Output the [X, Y] coordinate of the center of the cell containing the given text.  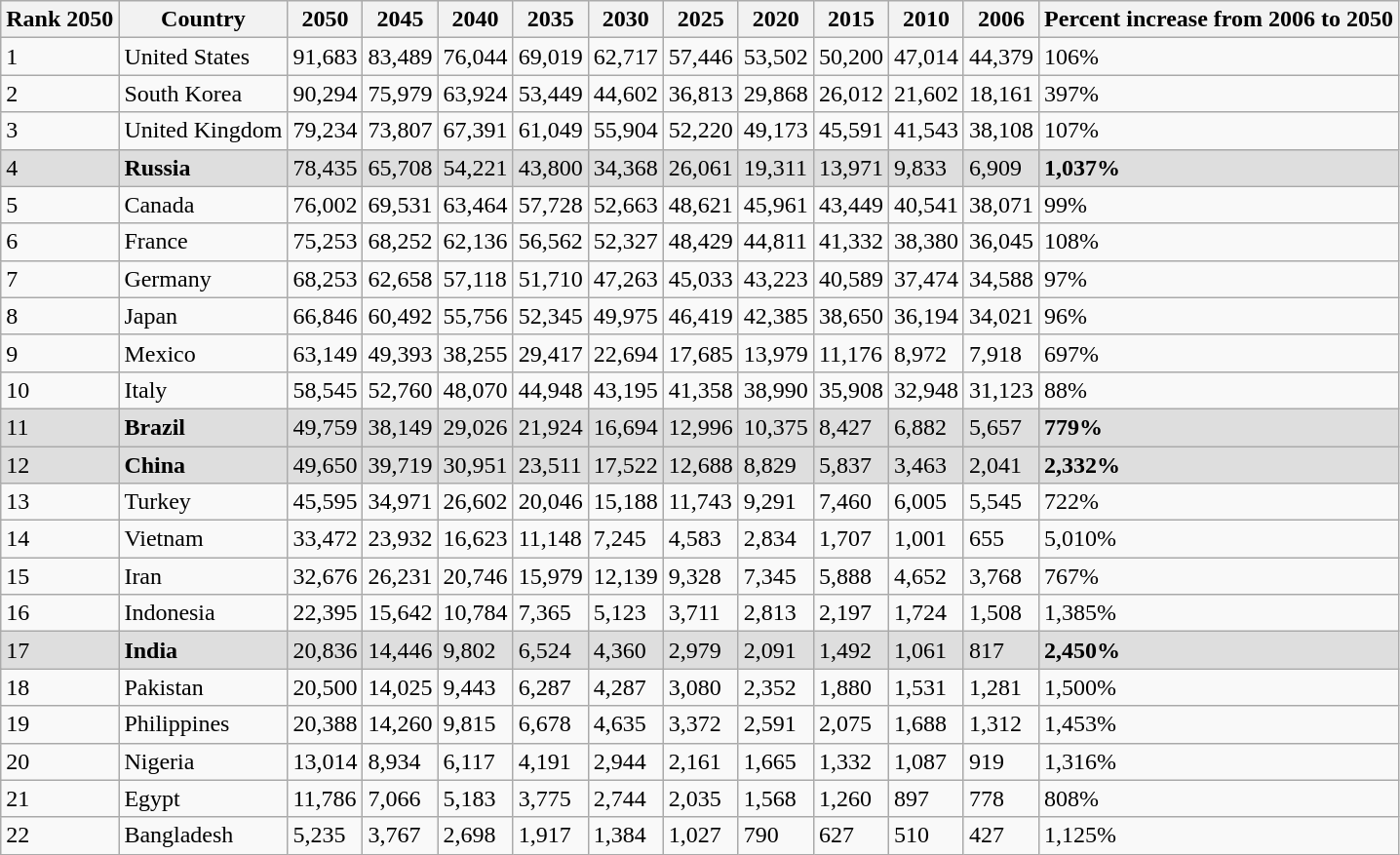
26,602 [476, 502]
8 [60, 316]
21 [60, 798]
22,395 [326, 613]
11,743 [700, 502]
7,066 [400, 798]
57,446 [700, 57]
41,543 [926, 131]
11 [60, 427]
18 [60, 687]
15,188 [626, 502]
35,908 [850, 390]
655 [1000, 539]
5,123 [626, 613]
427 [1000, 836]
30,951 [476, 465]
2,091 [776, 650]
8,972 [926, 353]
2,813 [776, 613]
68,252 [400, 242]
4,652 [926, 576]
Japan [203, 316]
1,332 [850, 761]
2,041 [1000, 465]
6,117 [476, 761]
7,245 [626, 539]
1,281 [1000, 687]
2020 [776, 19]
1,917 [550, 836]
2040 [476, 19]
15 [60, 576]
57,728 [550, 205]
69,531 [400, 205]
23,932 [400, 539]
6 [60, 242]
55,756 [476, 316]
Indonesia [203, 613]
39,719 [400, 465]
65,708 [400, 168]
33,472 [326, 539]
7,918 [1000, 353]
61,049 [550, 131]
1,508 [1000, 613]
2050 [326, 19]
2025 [700, 19]
14 [60, 539]
Percent increase from 2006 to 2050 [1219, 19]
China [203, 465]
Canada [203, 205]
12,688 [700, 465]
63,464 [476, 205]
17,685 [700, 353]
29,868 [776, 94]
22 [60, 836]
43,223 [776, 279]
7,365 [550, 613]
3 [60, 131]
1,027 [700, 836]
2,075 [850, 724]
48,070 [476, 390]
69,019 [550, 57]
2015 [850, 19]
48,429 [700, 242]
1,087 [926, 761]
Rank 2050 [60, 19]
62,658 [400, 279]
78,435 [326, 168]
36,045 [1000, 242]
7 [60, 279]
41,358 [700, 390]
63,149 [326, 353]
Bangladesh [203, 836]
10 [60, 390]
Mexico [203, 353]
1,880 [850, 687]
South Korea [203, 94]
19 [60, 724]
India [203, 650]
2,450% [1219, 650]
47,263 [626, 279]
83,489 [400, 57]
47,014 [926, 57]
51,710 [550, 279]
38,990 [776, 390]
53,502 [776, 57]
Vietnam [203, 539]
34,368 [626, 168]
20 [60, 761]
45,961 [776, 205]
United Kingdom [203, 131]
2010 [926, 19]
97% [1219, 279]
4,360 [626, 650]
1,688 [926, 724]
79,234 [326, 131]
49,650 [326, 465]
6,909 [1000, 168]
4,191 [550, 761]
32,948 [926, 390]
5,010% [1219, 539]
52,220 [700, 131]
2,035 [700, 798]
4,287 [626, 687]
9,443 [476, 687]
2,944 [626, 761]
Brazil [203, 427]
14,446 [400, 650]
1,260 [850, 798]
96% [1219, 316]
20,836 [326, 650]
75,979 [400, 94]
45,591 [850, 131]
12,139 [626, 576]
40,541 [926, 205]
3,372 [700, 724]
106% [1219, 57]
1,707 [850, 539]
88% [1219, 390]
17,522 [626, 465]
48,621 [700, 205]
2,698 [476, 836]
2,197 [850, 613]
19,311 [776, 168]
34,021 [1000, 316]
21,924 [550, 427]
779% [1219, 427]
5,235 [326, 836]
697% [1219, 353]
49,173 [776, 131]
9 [60, 353]
23,511 [550, 465]
38,255 [476, 353]
38,650 [850, 316]
37,474 [926, 279]
26,061 [700, 168]
817 [1000, 650]
56,562 [550, 242]
32,676 [326, 576]
510 [926, 836]
52,327 [626, 242]
52,345 [550, 316]
43,195 [626, 390]
8,427 [850, 427]
Nigeria [203, 761]
2,979 [700, 650]
12 [60, 465]
5,183 [476, 798]
Russia [203, 168]
9,815 [476, 724]
6,524 [550, 650]
16,623 [476, 539]
108% [1219, 242]
9,291 [776, 502]
778 [1000, 798]
5,837 [850, 465]
Country [203, 19]
62,717 [626, 57]
3,463 [926, 465]
38,380 [926, 242]
26,231 [400, 576]
13,014 [326, 761]
6,005 [926, 502]
1,500% [1219, 687]
40,589 [850, 279]
1,724 [926, 613]
45,033 [700, 279]
55,904 [626, 131]
2006 [1000, 19]
1,453% [1219, 724]
60,492 [400, 316]
67,391 [476, 131]
8,934 [400, 761]
99% [1219, 205]
6,882 [926, 427]
76,002 [326, 205]
62,136 [476, 242]
38,071 [1000, 205]
4,635 [626, 724]
38,108 [1000, 131]
42,385 [776, 316]
2035 [550, 19]
1,384 [626, 836]
5 [60, 205]
722% [1219, 502]
20,500 [326, 687]
1,492 [850, 650]
1,568 [776, 798]
16,694 [626, 427]
41,332 [850, 242]
1,037% [1219, 168]
767% [1219, 576]
790 [776, 836]
France [203, 242]
9,833 [926, 168]
1,061 [926, 650]
11,148 [550, 539]
49,759 [326, 427]
75,253 [326, 242]
107% [1219, 131]
91,683 [326, 57]
10,784 [476, 613]
3,768 [1000, 576]
2,591 [776, 724]
897 [926, 798]
21,602 [926, 94]
5,888 [850, 576]
1,001 [926, 539]
2030 [626, 19]
6,287 [550, 687]
United States [203, 57]
29,026 [476, 427]
2,161 [700, 761]
3,711 [700, 613]
18,161 [1000, 94]
53,449 [550, 94]
36,194 [926, 316]
43,800 [550, 168]
29,417 [550, 353]
20,746 [476, 576]
1,531 [926, 687]
11,786 [326, 798]
Pakistan [203, 687]
16 [60, 613]
58,545 [326, 390]
13,971 [850, 168]
20,046 [550, 502]
808% [1219, 798]
46,419 [700, 316]
44,811 [776, 242]
12,996 [700, 427]
73,807 [400, 131]
66,846 [326, 316]
Turkey [203, 502]
11,176 [850, 353]
44,602 [626, 94]
Germany [203, 279]
3,775 [550, 798]
5,657 [1000, 427]
38,149 [400, 427]
36,813 [700, 94]
52,663 [626, 205]
7,460 [850, 502]
14,025 [400, 687]
1,385% [1219, 613]
52,760 [400, 390]
627 [850, 836]
49,393 [400, 353]
2 [60, 94]
10,375 [776, 427]
17 [60, 650]
26,012 [850, 94]
44,379 [1000, 57]
13,979 [776, 353]
63,924 [476, 94]
22,694 [626, 353]
1,665 [776, 761]
44,948 [550, 390]
13 [60, 502]
43,449 [850, 205]
57,118 [476, 279]
2,744 [626, 798]
2045 [400, 19]
7,345 [776, 576]
34,971 [400, 502]
54,221 [476, 168]
2,352 [776, 687]
3,080 [700, 687]
14,260 [400, 724]
2,332% [1219, 465]
76,044 [476, 57]
1 [60, 57]
6,678 [550, 724]
4,583 [700, 539]
Iran [203, 576]
5,545 [1000, 502]
1,125% [1219, 836]
4 [60, 168]
1,312 [1000, 724]
15,979 [550, 576]
20,388 [326, 724]
2,834 [776, 539]
34,588 [1000, 279]
45,595 [326, 502]
50,200 [850, 57]
9,328 [700, 576]
Italy [203, 390]
15,642 [400, 613]
49,975 [626, 316]
397% [1219, 94]
90,294 [326, 94]
3,767 [400, 836]
Egypt [203, 798]
31,123 [1000, 390]
Philippines [203, 724]
919 [1000, 761]
8,829 [776, 465]
9,802 [476, 650]
1,316% [1219, 761]
68,253 [326, 279]
